For the text-containing cell, return its midpoint in [x, y] coordinate format. 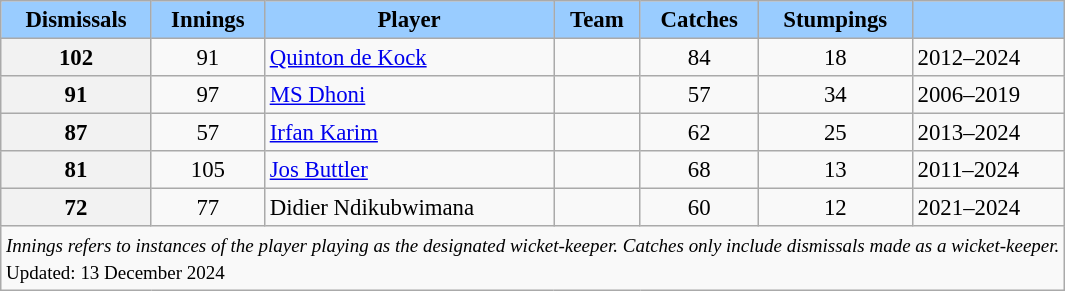
18 [835, 58]
84 [699, 58]
25 [835, 133]
102 [76, 58]
Irfan Karim [408, 133]
77 [208, 208]
13 [835, 170]
Dismissals [76, 20]
Player [408, 20]
Quinton de Kock [408, 58]
12 [835, 208]
72 [76, 208]
Stumpings [835, 20]
Jos Buttler [408, 170]
Didier Ndikubwimana [408, 208]
2012–2024 [988, 58]
2021–2024 [988, 208]
105 [208, 170]
2006–2019 [988, 95]
34 [835, 95]
MS Dhoni [408, 95]
97 [208, 95]
2013–2024 [988, 133]
62 [699, 133]
68 [699, 170]
60 [699, 208]
2011–2024 [988, 170]
Innings [208, 20]
Catches [699, 20]
81 [76, 170]
87 [76, 133]
Team [597, 20]
